Detect which cell encompasses the target text, then output its (X, Y) center coordinate. 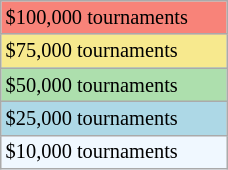
$75,000 tournaments (114, 51)
$25,000 tournaments (114, 118)
$50,000 tournaments (114, 85)
$10,000 tournaments (114, 152)
$100,000 tournaments (114, 17)
